Return the (X, Y) coordinate for the center point of the cell that contains the specified text.  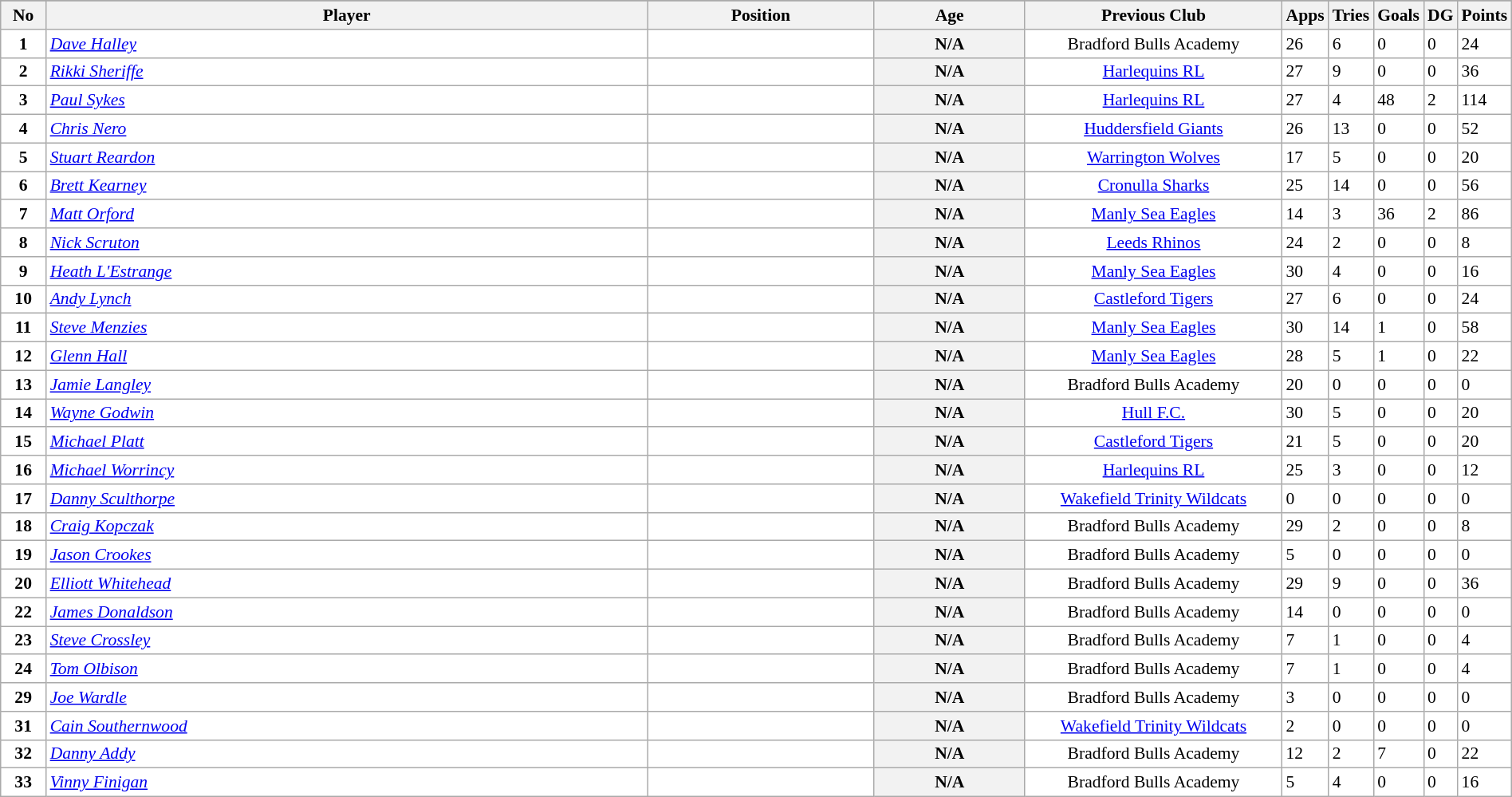
52 (1485, 129)
Joe Wardle (347, 697)
18 (24, 527)
Paul Sykes (347, 101)
Craig Kopczak (347, 527)
Danny Addy (347, 754)
Hull F.C. (1153, 413)
58 (1485, 328)
Player (347, 15)
Previous Club (1153, 15)
Jason Crookes (347, 555)
Andy Lynch (347, 299)
Wayne Godwin (347, 413)
Position (761, 15)
Cain Southernwood (347, 726)
Jamie Langley (347, 385)
56 (1485, 186)
No (24, 15)
Leeds Rhinos (1153, 243)
Steve Menzies (347, 328)
Apps (1305, 15)
15 (24, 442)
Michael Worrincy (347, 470)
23 (24, 641)
Michael Platt (347, 442)
32 (24, 754)
James Donaldson (347, 612)
33 (24, 783)
Warrington Wolves (1153, 157)
Danny Sculthorpe (347, 499)
Vinny Finigan (347, 783)
Steve Crossley (347, 641)
86 (1485, 215)
21 (1305, 442)
Tom Olbison (347, 669)
Glenn Hall (347, 357)
Elliott Whitehead (347, 584)
Brett Kearney (347, 186)
Rikki Sheriffe (347, 72)
Nick Scruton (347, 243)
10 (24, 299)
Dave Halley (347, 44)
11 (24, 328)
DG (1440, 15)
Huddersfield Giants (1153, 129)
114 (1485, 101)
31 (24, 726)
Heath L'Estrange (347, 271)
Points (1485, 15)
Matt Orford (347, 215)
Stuart Reardon (347, 157)
Chris Nero (347, 129)
Goals (1399, 15)
Tries (1351, 15)
19 (24, 555)
48 (1399, 101)
Age (949, 15)
28 (1305, 357)
Cronulla Sharks (1153, 186)
